Capture the cell that displays the provided text and extract its [x, y] central coordinate. 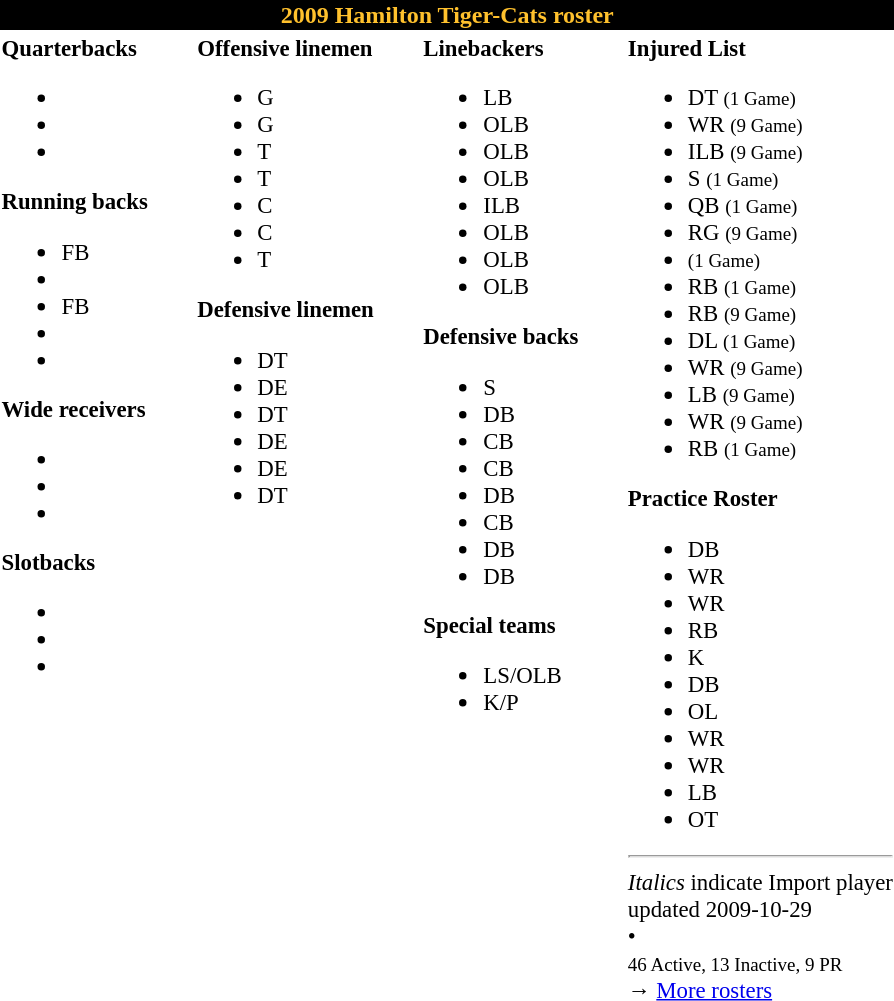
2009 Hamilton Tiger-Cats roster [447, 15]
